From the cell containing the given text, extract its center point as (X, Y) coordinate. 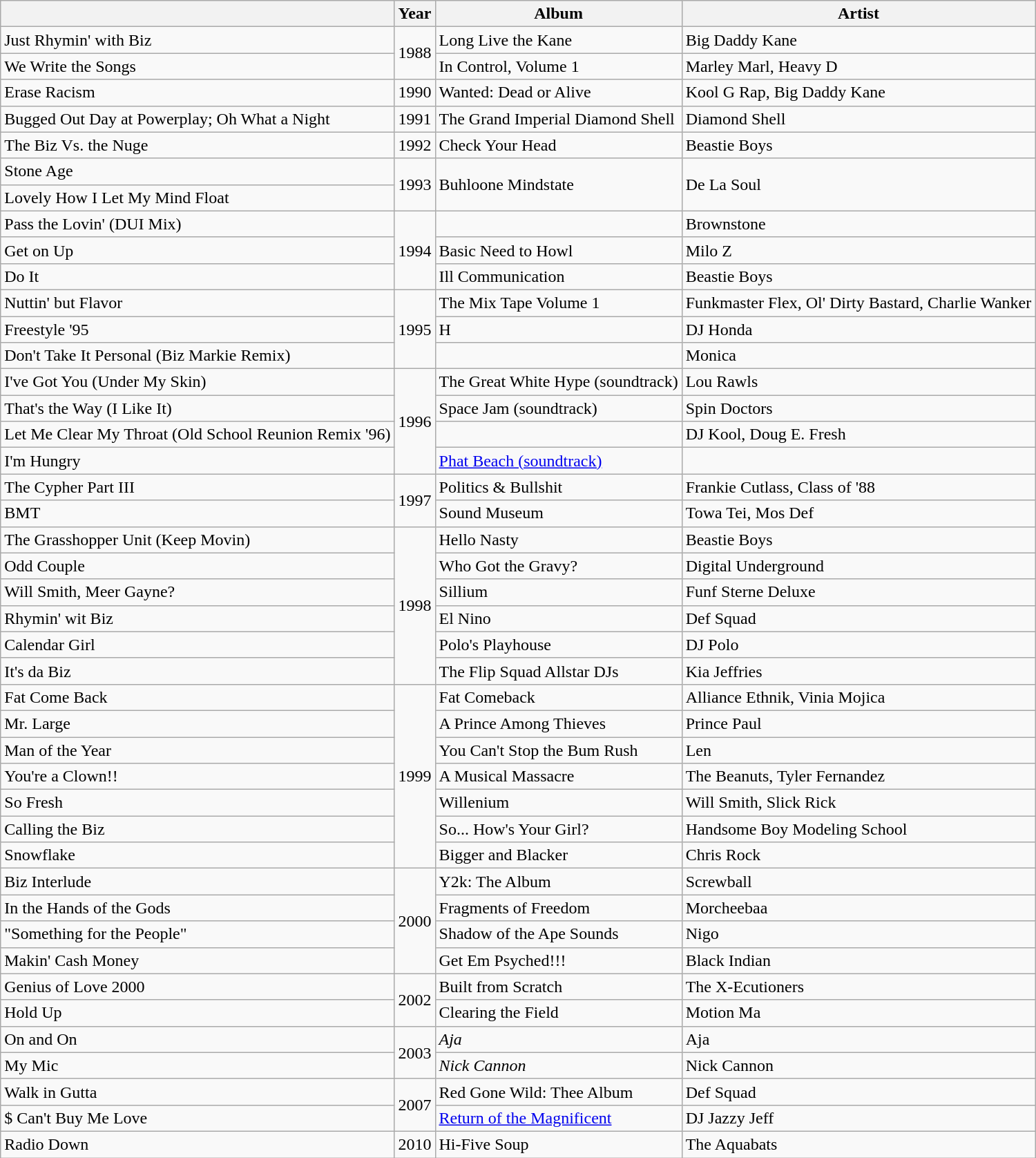
2010 (414, 1144)
BMT (198, 513)
Alliance Ethnik, Vinia Mojica (858, 697)
Brownstone (858, 224)
Kia Jeffries (858, 671)
So... How's Your Girl? (558, 829)
Polo's Playhouse (558, 645)
Erase Racism (198, 93)
Fat Come Back (198, 697)
Motion Ma (858, 1013)
Odd Couple (198, 566)
Clearing the Field (558, 1013)
Hello Nasty (558, 540)
So Fresh (198, 803)
I'm Hungry (198, 461)
The Grasshopper Unit (Keep Movin) (198, 540)
Monica (858, 356)
1991 (414, 119)
Basic Need to Howl (558, 250)
Sillium (558, 592)
Towa Tei, Mos Def (858, 513)
1993 (414, 184)
Chris Rock (858, 855)
Do It (198, 276)
Bugged Out Day at Powerplay; Oh What a Night (198, 119)
De La Soul (858, 184)
Screwball (858, 882)
Morcheebaa (858, 908)
2007 (414, 1105)
Space Jam (soundtrack) (558, 408)
The Aquabats (858, 1144)
Nigo (858, 934)
1994 (414, 250)
You Can't Stop the Bum Rush (558, 750)
Walk in Gutta (198, 1092)
Hold Up (198, 1013)
Fat Comeback (558, 697)
2000 (414, 921)
Black Indian (858, 960)
Milo Z (858, 250)
My Mic (198, 1065)
"Something for the People" (198, 934)
1996 (414, 421)
2003 (414, 1052)
I've Got You (Under My Skin) (198, 382)
Willenium (558, 803)
The Great White Hype (soundtrack) (558, 382)
Shadow of the Ape Sounds (558, 934)
Phat Beach (soundtrack) (558, 461)
Year (414, 14)
Bigger and Blacker (558, 855)
The Beanuts, Tyler Fernandez (858, 777)
Freestyle '95 (198, 330)
Marley Marl, Heavy D (858, 66)
Biz Interlude (198, 882)
Y2k: The Album (558, 882)
Will Smith, Meer Gayne? (198, 592)
Buhloone Mindstate (558, 184)
Kool G Rap, Big Daddy Kane (858, 93)
The Mix Tape Volume 1 (558, 303)
Get on Up (198, 250)
Spin Doctors (858, 408)
Snowflake (198, 855)
El Nino (558, 618)
1997 (414, 500)
A Musical Massacre (558, 777)
It's da Biz (198, 671)
Pass the Lovin' (DUI Mix) (198, 224)
Let Me Clear My Throat (Old School Reunion Remix '96) (198, 435)
Lovely How I Let My Mind Float (198, 198)
Calendar Girl (198, 645)
The Cypher Part III (198, 487)
1998 (414, 605)
Check Your Head (558, 145)
Ill Communication (558, 276)
The Flip Squad Allstar DJs (558, 671)
Genius of Love 2000 (198, 987)
Who Got the Gravy? (558, 566)
Politics & Bullshit (558, 487)
Sound Museum (558, 513)
Hi-Five Soup (558, 1144)
Diamond Shell (858, 119)
Handsome Boy Modeling School (858, 829)
Artist (858, 14)
You're a Clown!! (198, 777)
DJ Kool, Doug E. Fresh (858, 435)
Stone Age (198, 171)
Prince Paul (858, 723)
Makin' Cash Money (198, 960)
Radio Down (198, 1144)
The X-Ecutioners (858, 987)
Just Rhymin' with Biz (198, 40)
Len (858, 750)
Album (558, 14)
Built from Scratch (558, 987)
Frankie Cutlass, Class of '88 (858, 487)
DJ Polo (858, 645)
Man of the Year (198, 750)
Digital Underground (858, 566)
DJ Jazzy Jeff (858, 1118)
1990 (414, 93)
2002 (414, 1000)
The Grand Imperial Diamond Shell (558, 119)
H (558, 330)
1999 (414, 776)
The Biz Vs. the Nuge (198, 145)
$ Can't Buy Me Love (198, 1118)
Red Gone Wild: Thee Album (558, 1092)
On and On (198, 1039)
Funkmaster Flex, Ol' Dirty Bastard, Charlie Wanker (858, 303)
Return of the Magnificent (558, 1118)
Will Smith, Slick Rick (858, 803)
Nuttin' but Flavor (198, 303)
Rhymin' wit Biz (198, 618)
Big Daddy Kane (858, 40)
Fragments of Freedom (558, 908)
In Control, Volume 1 (558, 66)
That's the Way (I Like It) (198, 408)
Funf Sterne Deluxe (858, 592)
Calling the Biz (198, 829)
1992 (414, 145)
Don't Take It Personal (Biz Markie Remix) (198, 356)
Lou Rawls (858, 382)
Get Em Psyched!!! (558, 960)
Long Live the Kane (558, 40)
We Write the Songs (198, 66)
DJ Honda (858, 330)
Wanted: Dead or Alive (558, 93)
In the Hands of the Gods (198, 908)
A Prince Among Thieves (558, 723)
Mr. Large (198, 723)
1988 (414, 53)
1995 (414, 329)
